Determine the (X, Y) coordinate at the center of the cell enclosing the given text.  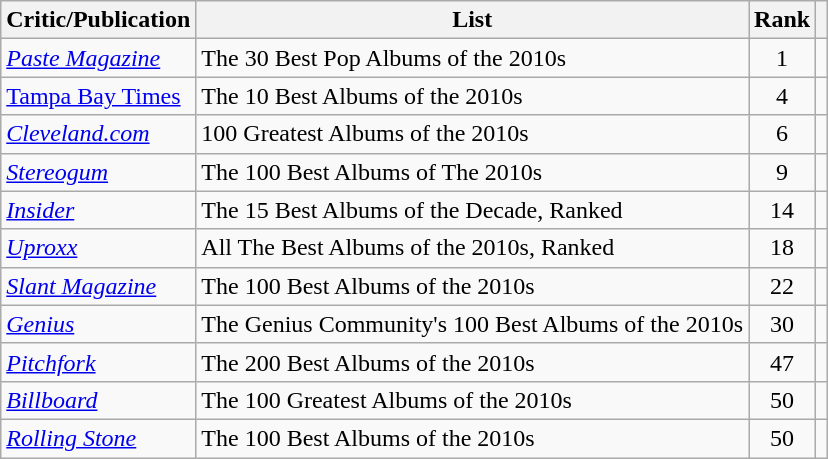
Tampa Bay Times (98, 96)
18 (782, 248)
The Genius Community's 100 Best Albums of the 2010s (472, 324)
All The Best Albums of the 2010s, Ranked (472, 248)
9 (782, 172)
Uproxx (98, 248)
Genius (98, 324)
22 (782, 286)
47 (782, 362)
Insider (98, 210)
Slant Magazine (98, 286)
Cleveland.com (98, 134)
The 100 Greatest Albums of the 2010s (472, 400)
1 (782, 58)
Paste Magazine (98, 58)
The 15 Best Albums of the Decade, Ranked (472, 210)
The 10 Best Albums of the 2010s (472, 96)
Stereogum (98, 172)
4 (782, 96)
30 (782, 324)
Rolling Stone (98, 438)
The 100 Best Albums of The 2010s (472, 172)
6 (782, 134)
The 30 Best Pop Albums of the 2010s (472, 58)
100 Greatest Albums of the 2010s (472, 134)
List (472, 20)
Pitchfork (98, 362)
Critic/Publication (98, 20)
14 (782, 210)
Billboard (98, 400)
The 200 Best Albums of the 2010s (472, 362)
Rank (782, 20)
